Determine the [x, y] coordinate at the center of the cell enclosing the given text.  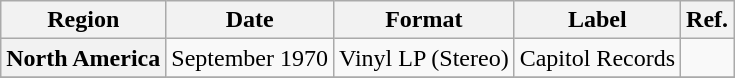
Ref. [708, 20]
Format [424, 20]
Vinyl LP (Stereo) [424, 58]
Date [250, 20]
Label [597, 20]
Capitol Records [597, 58]
North America [84, 58]
Region [84, 20]
September 1970 [250, 58]
